Pinpoint the cell where the given text exists, returning its (x, y) midpoint coordinate. 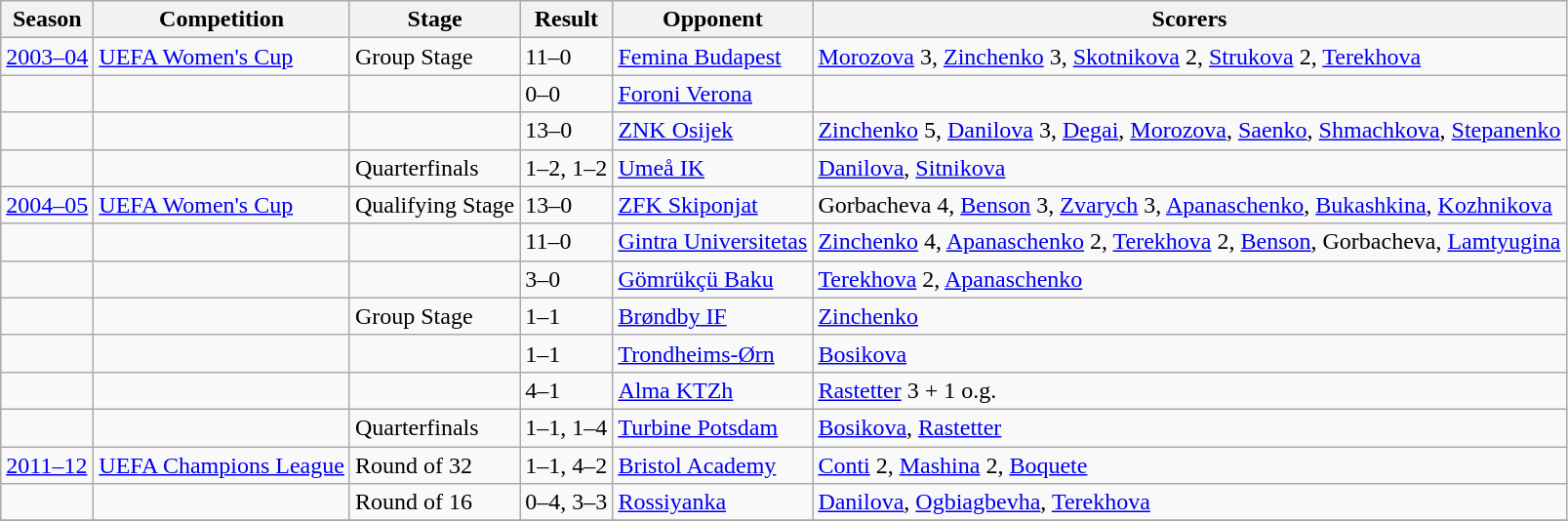
UEFA Champions League (222, 465)
Zinchenko 4, Apanaschenko 2, Terekhova 2, Benson, Gorbacheva, Lamtyugina (1189, 242)
Zinchenko 5, Danilova 3, Degai, Morozova, Saenko, Shmachkova, Stepanenko (1189, 131)
Morozova 3, Zinchenko 3, Skotnikova 2, Strukova 2, Terekhova (1189, 57)
Result (566, 20)
4–1 (566, 390)
Femina Budapest (712, 57)
Terekhova 2, Apanaschenko (1189, 279)
2003–04 (47, 57)
Bosikova, Rastetter (1189, 427)
1–1, 4–2 (566, 465)
Stage (434, 20)
Rastetter 3 + 1 o.g. (1189, 390)
Gintra Universitetas (712, 242)
2011–12 (47, 465)
Bosikova (1189, 353)
Gorbacheva 4, Benson 3, Zvarych 3, Apanaschenko, Bukashkina, Kozhnikova (1189, 205)
Round of 32 (434, 465)
Competition (222, 20)
Round of 16 (434, 502)
Trondheims-Ørn (712, 353)
0–0 (566, 94)
Turbine Potsdam (712, 427)
ZNK Osijek (712, 131)
Conti 2, Mashina 2, Boquete (1189, 465)
Season (47, 20)
1–2, 1–2 (566, 168)
Danilova, Sitnikova (1189, 168)
Qualifying Stage (434, 205)
1–1, 1–4 (566, 427)
2004–05 (47, 205)
Umeå IK (712, 168)
Zinchenko (1189, 316)
Brøndby IF (712, 316)
3–0 (566, 279)
Scorers (1189, 20)
Opponent (712, 20)
Foroni Verona (712, 94)
0–4, 3–3 (566, 502)
Bristol Academy (712, 465)
Alma KTZh (712, 390)
ZFK Skiponjat (712, 205)
Rossiyanka (712, 502)
Gömrükçü Baku (712, 279)
Danilova, Ogbiagbevha, Terekhova (1189, 502)
